Output the (x, y) coordinate of the center of the cell containing the given text.  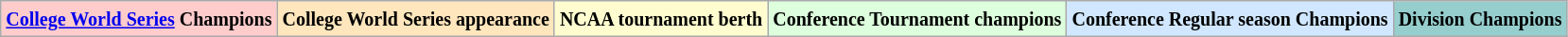
College World Series appearance (416, 19)
Conference Regular season Champions (1229, 19)
Division Champions (1480, 19)
College World Series Champions (139, 19)
Conference Tournament champions (917, 19)
NCAA tournament berth (660, 19)
